Locate the cell with the specified text and output its [x, y] center coordinate. 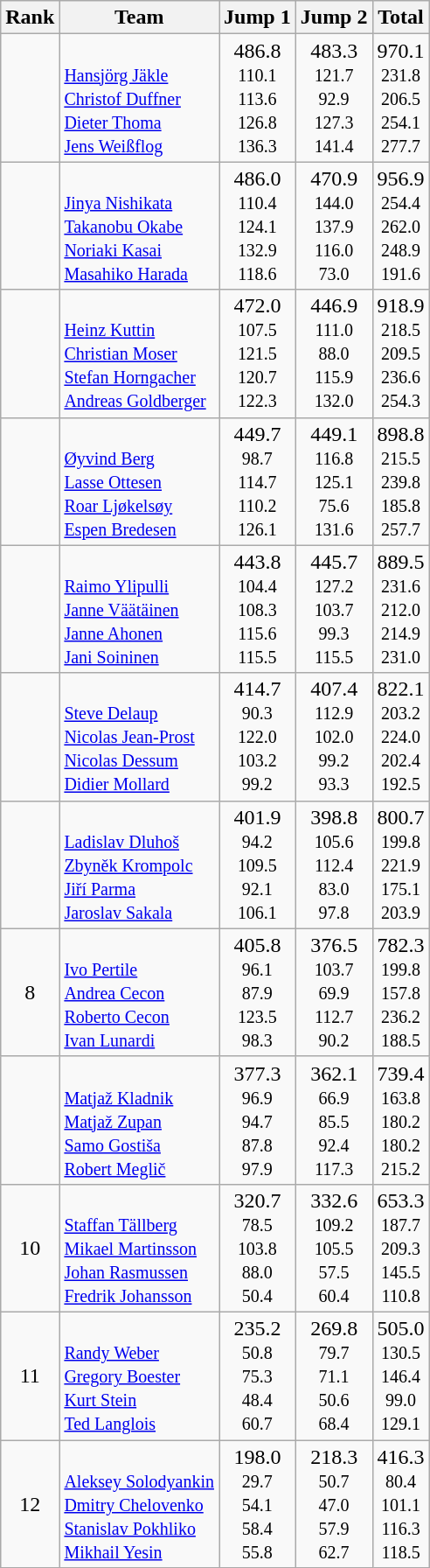
505.0 130.5 146.4 99.0 129.1 [400, 1375]
898.8 215.5 239.8 185.8 257.7 [400, 481]
483.3 121.7 92.9 127.3 141.4 [334, 98]
486.8 110.1 113.6 126.8 136.3 [257, 98]
Jump 1 [257, 17]
416.3 80.4 101.1 116.3 118.5 [400, 1504]
320.7 78.5 103.8 88.0 50.4 [257, 1248]
822.1 203.2 224.0 202.4 192.5 [400, 737]
Aleksey Solodyankin Dmitry Chelovenko Stanislav Pokhliko Mikhail Yesin [140, 1504]
445.7 127.2 103.7 99.3 115.5 [334, 609]
446.9 111.0 88.0 115.9 132.0 [334, 353]
470.9 144.0 137.9 116.0 73.0 [334, 226]
739.4 163.8 180.2 180.2 215.2 [400, 1120]
443.8 104.4 108.3 115.6 115.5 [257, 609]
12 [30, 1504]
407.4 112.9 102.0 99.2 93.3 [334, 737]
Steve Delaup Nicolas Jean-Prost Nicolas Dessum Didier Mollard [140, 737]
Total [400, 17]
376.5 103.7 69.9 112.7 90.2 [334, 992]
800.7 199.8 221.9 175.1 203.9 [400, 864]
970.1 231.8 206.5 254.1 277.7 [400, 98]
449.1 116.8 125.1 75.6 131.6 [334, 481]
414.7 90.3 122.0 103.2 99.2 [257, 737]
235.2 50.8 75.3 48.4 60.7 [257, 1375]
Matjaž Kladnik Matjaž Zupan Samo Gostiša Robert Meglič [140, 1120]
Hansjörg Jäkle Christof Duffner Dieter Thoma Jens Weißflog [140, 98]
Randy Weber Gregory Boester Kurt Stein Ted Langlois [140, 1375]
218.3 50.7 47.0 57.9 62.7 [334, 1504]
Jinya Nishikata Takanobu Okabe Noriaki Kasai Masahiko Harada [140, 226]
Rank [30, 17]
486.0 110.4 124.1 132.9 118.6 [257, 226]
198.0 29.7 54.1 58.4 55.8 [257, 1504]
472.0 107.5 121.5 120.7 122.3 [257, 353]
Ivo Pertile Andrea Cecon Roberto Cecon Ivan Lunardi [140, 992]
11 [30, 1375]
Raimo Ylipulli Janne Väätäinen Janne Ahonen Jani Soininen [140, 609]
269.8 79.7 71.1 50.6 68.4 [334, 1375]
889.5 231.6 212.0 214.9 231.0 [400, 609]
782.3 199.8 157.8 236.2 188.5 [400, 992]
449.7 98.7 114.7 110.2 126.1 [257, 481]
377.3 96.9 94.7 87.8 97.9 [257, 1120]
401.9 94.2 109.5 92.1 106.1 [257, 864]
362.1 66.9 85.5 92.4 117.3 [334, 1120]
10 [30, 1248]
Øyvind Berg Lasse Ottesen Roar Ljøkelsøy Espen Bredesen [140, 481]
Heinz Kuttin Christian Moser Stefan Horngacher Andreas Goldberger [140, 353]
Team [140, 17]
918.9 218.5 209.5 236.6 254.3 [400, 353]
332.6 109.2 105.5 57.5 60.4 [334, 1248]
405.8 96.1 87.9 123.5 98.3 [257, 992]
398.8 105.6 112.4 83.0 97.8 [334, 864]
8 [30, 992]
Ladislav Dluhoš Zbyněk Krompolc Jiří Parma Jaroslav Sakala [140, 864]
Staffan Tällberg Mikael Martinsson Johan Rasmussen Fredrik Johansson [140, 1248]
956.9 254.4 262.0 248.9 191.6 [400, 226]
653.3 187.7 209.3 145.5 110.8 [400, 1248]
Jump 2 [334, 17]
